For the text-containing cell, return its midpoint in [X, Y] coordinate format. 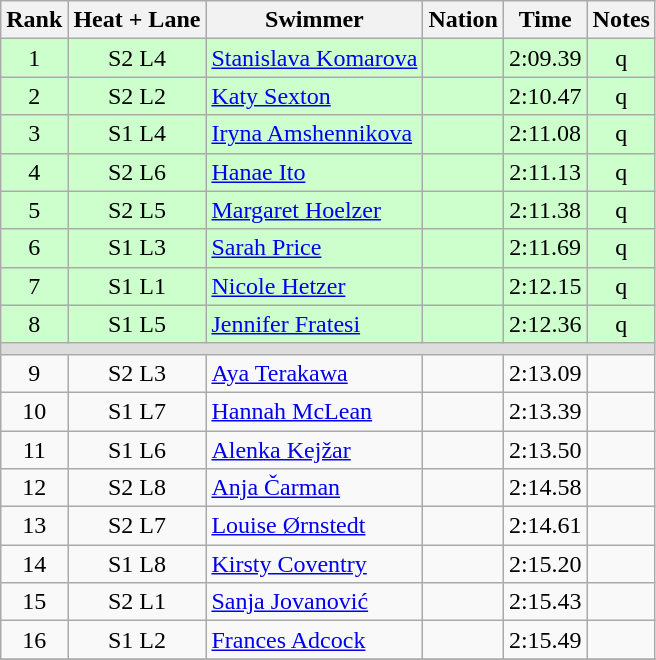
3 [34, 134]
16 [34, 640]
S2 L3 [137, 373]
S1 L2 [137, 640]
2:12.15 [545, 286]
2:15.43 [545, 602]
2:13.09 [545, 373]
S1 L5 [137, 324]
S1 L6 [137, 449]
Time [545, 20]
S1 L3 [137, 248]
S1 L1 [137, 286]
S2 L7 [137, 526]
Alenka Kejžar [314, 449]
7 [34, 286]
8 [34, 324]
2:11.38 [545, 210]
S2 L1 [137, 602]
Notes [621, 20]
6 [34, 248]
Nation [463, 20]
Hanae Ito [314, 172]
Stanislava Komarova [314, 58]
2:13.50 [545, 449]
Heat + Lane [137, 20]
9 [34, 373]
14 [34, 564]
2:10.47 [545, 96]
S1 L4 [137, 134]
S2 L8 [137, 488]
S2 L4 [137, 58]
Jennifer Fratesi [314, 324]
4 [34, 172]
Hannah McLean [314, 411]
2:14.61 [545, 526]
S1 L8 [137, 564]
Kirsty Coventry [314, 564]
Margaret Hoelzer [314, 210]
2:11.08 [545, 134]
S2 L6 [137, 172]
Sarah Price [314, 248]
Iryna Amshennikova [314, 134]
Swimmer [314, 20]
Nicole Hetzer [314, 286]
2:11.69 [545, 248]
Frances Adcock [314, 640]
11 [34, 449]
2:12.36 [545, 324]
Aya Terakawa [314, 373]
S2 L5 [137, 210]
2:14.58 [545, 488]
10 [34, 411]
S1 L7 [137, 411]
2:09.39 [545, 58]
Anja Čarman [314, 488]
13 [34, 526]
Katy Sexton [314, 96]
2:11.13 [545, 172]
2:15.49 [545, 640]
1 [34, 58]
Louise Ørnstedt [314, 526]
5 [34, 210]
Sanja Jovanović [314, 602]
15 [34, 602]
Rank [34, 20]
S2 L2 [137, 96]
2:15.20 [545, 564]
2 [34, 96]
12 [34, 488]
2:13.39 [545, 411]
